Provide the [X, Y] coordinate of the cell's center where the given text is located.  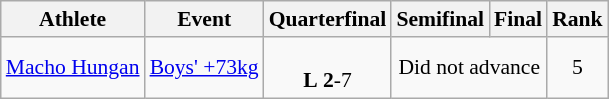
Event [204, 19]
Macho Hungan [73, 68]
Boys' +73kg [204, 68]
L 2-7 [328, 68]
Semifinal [440, 19]
Rank [578, 19]
Athlete [73, 19]
Quarterfinal [328, 19]
Final [518, 19]
Did not advance [469, 68]
5 [578, 68]
